From the cell containing the given text, extract its center point as (x, y) coordinate. 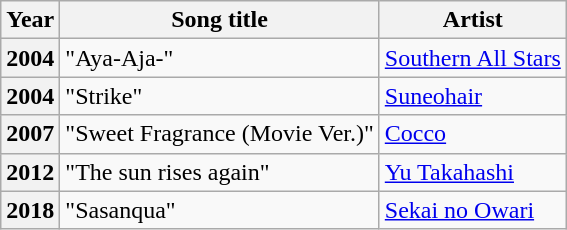
Year (30, 20)
Yu Takahashi (472, 172)
Sekai no Owari (472, 210)
2018 (30, 210)
2012 (30, 172)
2007 (30, 134)
"Strike" (220, 96)
"Sasanqua" (220, 210)
Southern All Stars (472, 58)
Song title (220, 20)
Cocco (472, 134)
"Sweet Fragrance (Movie Ver.)" (220, 134)
Suneohair (472, 96)
"Aya-Aja-" (220, 58)
Artist (472, 20)
"The sun rises again" (220, 172)
